Determine the [x, y] coordinate at the center of the cell enclosing the given text.  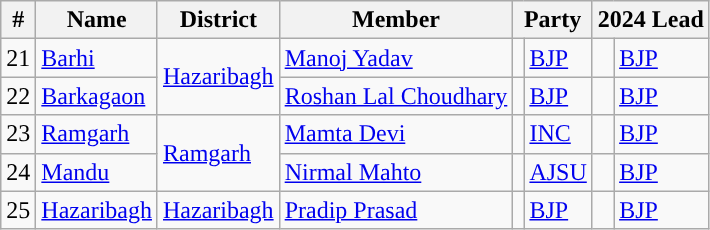
Mandu [97, 172]
Mamta Devi [396, 134]
Roshan Lal Choudhary [396, 96]
AJSU [558, 172]
# [18, 20]
Party [552, 20]
Name [97, 20]
Manoj Yadav [396, 58]
21 [18, 58]
Barhi [97, 58]
23 [18, 134]
25 [18, 210]
Member [396, 20]
22 [18, 96]
Barkagaon [97, 96]
24 [18, 172]
Pradip Prasad [396, 210]
INC [558, 134]
2024 Lead [650, 20]
Nirmal Mahto [396, 172]
District [218, 20]
